Capture the cell that displays the provided text and extract its (X, Y) central coordinate. 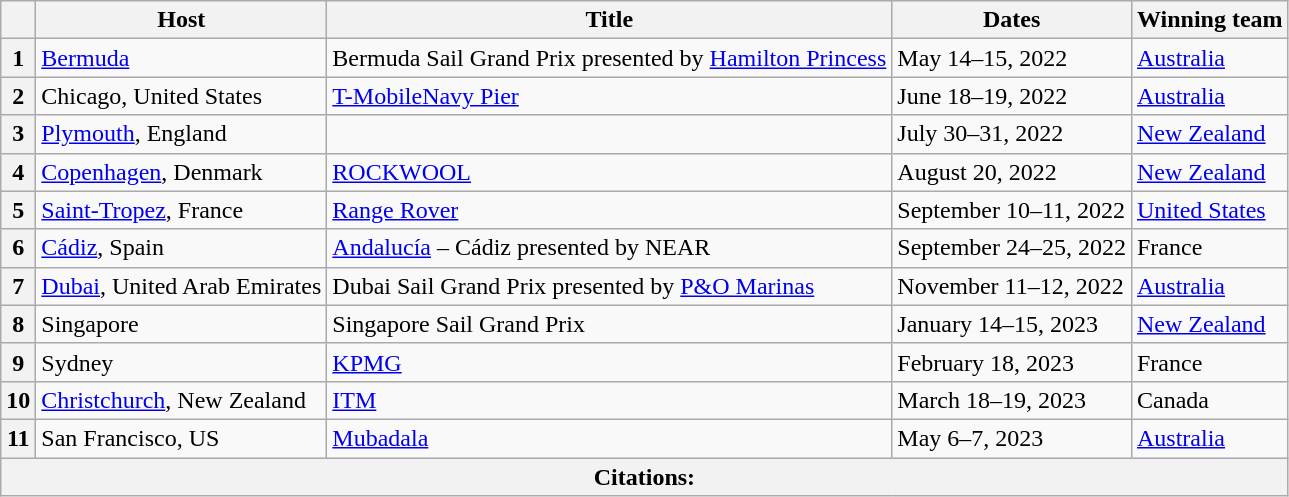
8 (18, 324)
Singapore Sail Grand Prix (610, 324)
Range Rover (610, 210)
Dubai Sail Grand Prix presented by P&O Marinas (610, 286)
Winning team (1210, 20)
ITM (610, 400)
ROCKWOOL (610, 172)
Title (610, 20)
9 (18, 362)
San Francisco, US (182, 438)
August 20, 2022 (1012, 172)
Sydney (182, 362)
Bermuda Sail Grand Prix presented by Hamilton Princess (610, 58)
November 11–12, 2022 (1012, 286)
7 (18, 286)
Singapore (182, 324)
4 (18, 172)
6 (18, 248)
Dubai, United Arab Emirates (182, 286)
T-MobileNavy Pier (610, 96)
Dates (1012, 20)
Bermuda (182, 58)
5 (18, 210)
September 10–11, 2022 (1012, 210)
Chicago, United States (182, 96)
March 18–19, 2023 (1012, 400)
Saint-Tropez, France (182, 210)
10 (18, 400)
Citations: (644, 477)
Host (182, 20)
2 (18, 96)
KPMG (610, 362)
May 6–7, 2023 (1012, 438)
3 (18, 134)
September 24–25, 2022 (1012, 248)
Plymouth, England (182, 134)
July 30–31, 2022 (1012, 134)
Christchurch, New Zealand (182, 400)
Andalucía – Cádiz presented by NEAR (610, 248)
Cádiz, Spain (182, 248)
1 (18, 58)
January 14–15, 2023 (1012, 324)
May 14–15, 2022 (1012, 58)
Canada (1210, 400)
Mubadala (610, 438)
Copenhagen, Denmark (182, 172)
February 18, 2023 (1012, 362)
June 18–19, 2022 (1012, 96)
United States (1210, 210)
11 (18, 438)
